From the cell containing the given text, extract its center point as (X, Y) coordinate. 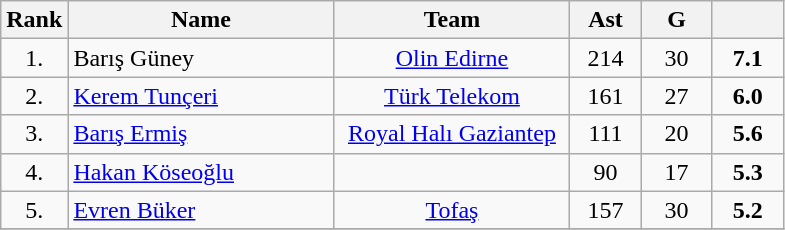
111 (606, 134)
Team (452, 20)
1. (34, 58)
3. (34, 134)
Türk Telekom (452, 96)
Name (201, 20)
Hakan Köseoğlu (201, 172)
5.2 (748, 210)
7.1 (748, 58)
Kerem Tunçeri (201, 96)
27 (676, 96)
90 (606, 172)
Evren Büker (201, 210)
Barış Güney (201, 58)
5.3 (748, 172)
20 (676, 134)
Olin Edirne (452, 58)
161 (606, 96)
6.0 (748, 96)
157 (606, 210)
5. (34, 210)
G (676, 20)
Tofaş (452, 210)
Rank (34, 20)
5.6 (748, 134)
17 (676, 172)
2. (34, 96)
Royal Halı Gaziantep (452, 134)
4. (34, 172)
Ast (606, 20)
214 (606, 58)
Barış Ermiş (201, 134)
